Scan for the cell matching the given text and deliver its [X, Y] coordinate at center. 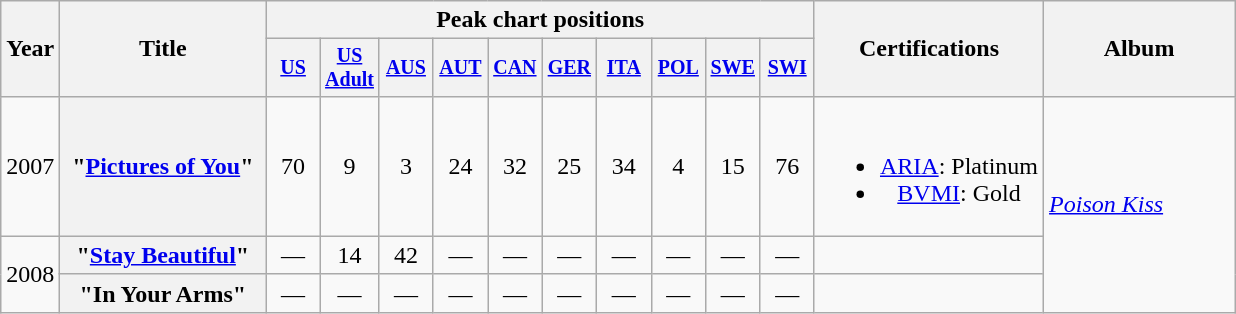
USAdult [349, 68]
POL [678, 68]
Year [30, 49]
Peak chart positions [540, 20]
9 [349, 166]
32 [515, 166]
ITA [624, 68]
GER [569, 68]
3 [406, 166]
CAN [515, 68]
76 [787, 166]
Title [163, 49]
AUT [460, 68]
4 [678, 166]
"Pictures of You" [163, 166]
24 [460, 166]
2008 [30, 274]
"In Your Arms" [163, 293]
Poison Kiss [1140, 204]
2007 [30, 166]
SWI [787, 68]
42 [406, 255]
SWE [733, 68]
ARIA: PlatinumBVMI: Gold [928, 166]
25 [569, 166]
15 [733, 166]
Certifications [928, 49]
34 [624, 166]
Album [1140, 49]
AUS [406, 68]
70 [293, 166]
14 [349, 255]
US [293, 68]
"Stay Beautiful" [163, 255]
